Output the (x, y) coordinate of the center of the cell containing the given text.  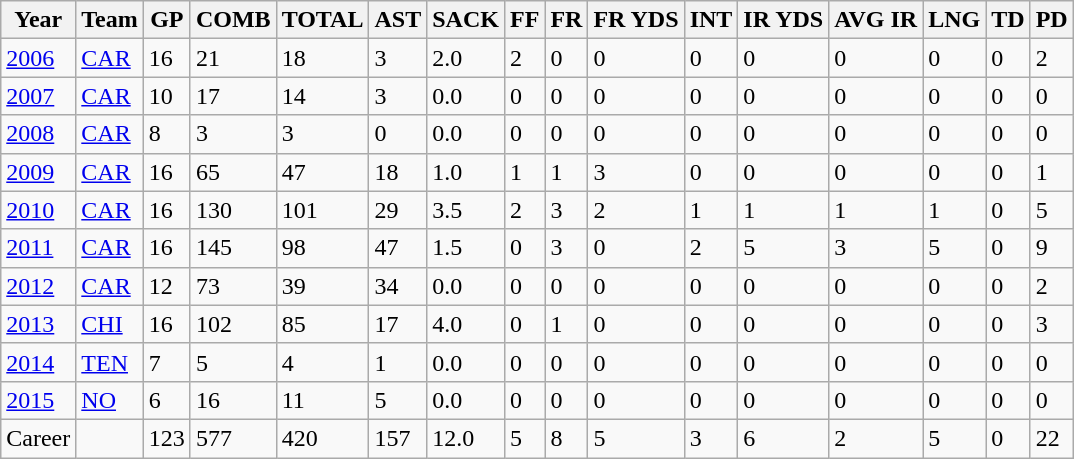
Team (110, 20)
85 (322, 324)
PD (1052, 20)
2006 (38, 58)
AST (398, 20)
73 (233, 286)
98 (322, 248)
157 (398, 438)
FR YDS (636, 20)
2013 (38, 324)
2015 (38, 400)
7 (166, 362)
12 (166, 286)
65 (233, 172)
9 (1052, 248)
FF (524, 20)
TOTAL (322, 20)
2014 (38, 362)
2010 (38, 210)
102 (233, 324)
LNG (954, 20)
COMB (233, 20)
34 (398, 286)
3.5 (466, 210)
14 (322, 96)
2012 (38, 286)
GP (166, 20)
2011 (38, 248)
39 (322, 286)
577 (233, 438)
4.0 (466, 324)
2009 (38, 172)
TEN (110, 362)
NO (110, 400)
12.0 (466, 438)
TD (1008, 20)
101 (322, 210)
Year (38, 20)
29 (398, 210)
22 (1052, 438)
10 (166, 96)
CHI (110, 324)
123 (166, 438)
4 (322, 362)
130 (233, 210)
145 (233, 248)
Career (38, 438)
1.0 (466, 172)
2008 (38, 134)
420 (322, 438)
2007 (38, 96)
IR YDS (784, 20)
INT (711, 20)
21 (233, 58)
AVG IR (876, 20)
2.0 (466, 58)
SACK (466, 20)
1.5 (466, 248)
FR (566, 20)
11 (322, 400)
